From the cell containing the given text, extract its center point as (X, Y) coordinate. 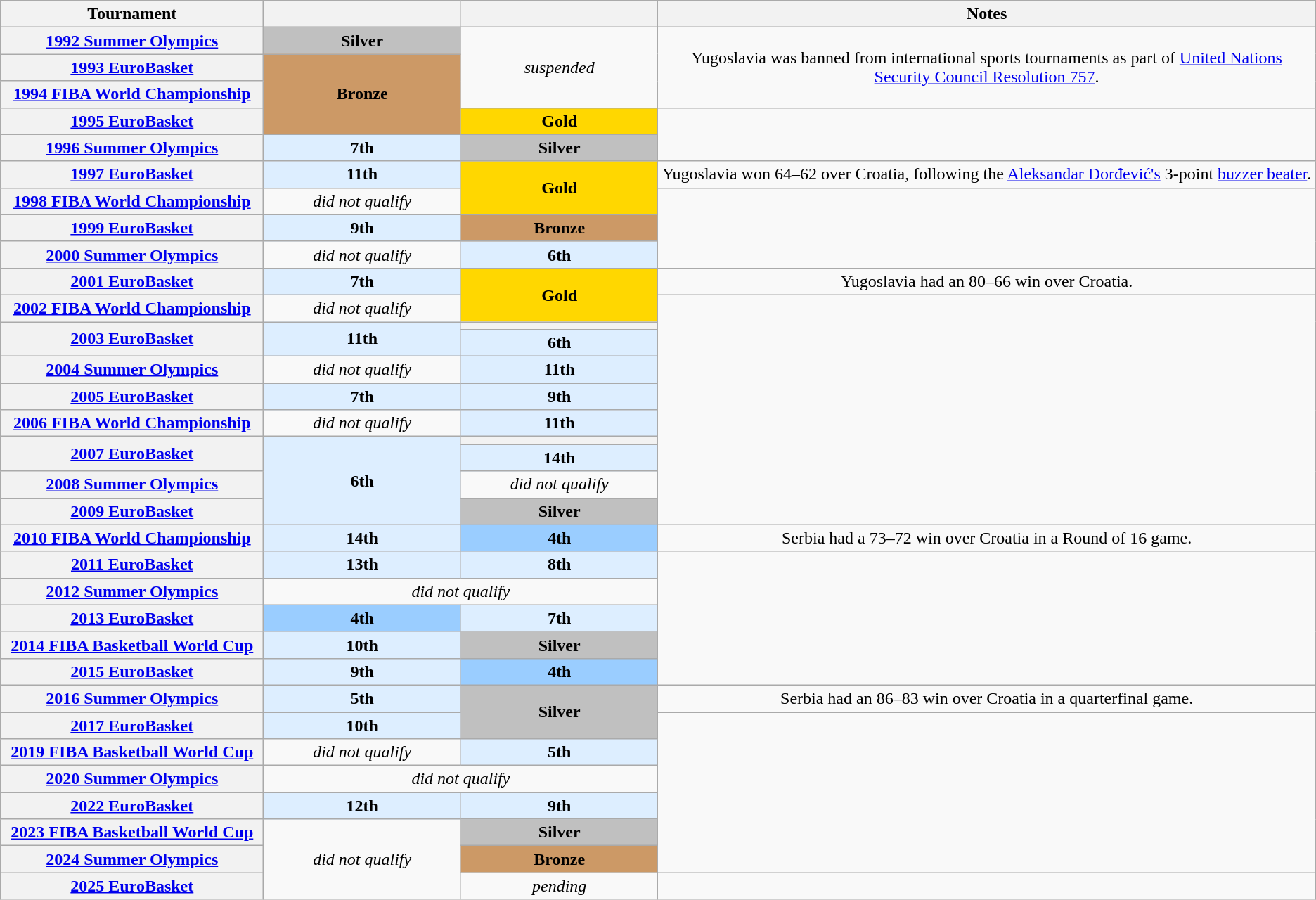
1998 FIBA World Championship (132, 201)
2020 Summer Olympics (132, 779)
2023 FIBA Basketball World Cup (132, 832)
1993 EuroBasket (132, 67)
2009 EuroBasket (132, 511)
2000 Summer Olympics (132, 255)
1999 EuroBasket (132, 228)
1995 EuroBasket (132, 121)
2008 Summer Olympics (132, 484)
8th (560, 565)
2011 EuroBasket (132, 565)
Yugoslavia had an 80–66 win over Croatia. (987, 281)
Notes (987, 14)
2010 FIBA World Championship (132, 538)
suspended (560, 67)
1996 Summer Olympics (132, 148)
2013 EuroBasket (132, 618)
Tournament (132, 14)
2003 EuroBasket (132, 339)
2017 EuroBasket (132, 725)
2005 EuroBasket (132, 397)
2015 EuroBasket (132, 671)
13th (363, 565)
Serbia had an 86–83 win over Croatia in a quarterfinal game. (987, 698)
2012 Summer Olympics (132, 591)
2025 EuroBasket (132, 886)
Yugoslavia was banned from international sports tournaments as part of United Nations Security Council Resolution 757. (987, 67)
2004 Summer Olympics (132, 370)
Serbia had a 73–72 win over Croatia in a Round of 16 game. (987, 538)
2016 Summer Olympics (132, 698)
2007 EuroBasket (132, 454)
2002 FIBA World Championship (132, 308)
2014 FIBA Basketball World Cup (132, 645)
1994 FIBA World Championship (132, 94)
pending (560, 886)
Yugoslavia won 64–62 over Croatia, following the Aleksandar Đorđević's 3-point buzzer beater. (987, 174)
2006 FIBA World Championship (132, 423)
2024 Summer Olympics (132, 859)
1997 EuroBasket (132, 174)
2019 FIBA Basketball World Cup (132, 752)
2001 EuroBasket (132, 281)
1992 Summer Olympics (132, 41)
12th (363, 806)
2022 EuroBasket (132, 806)
